Capture the cell that displays the provided text and extract its [x, y] central coordinate. 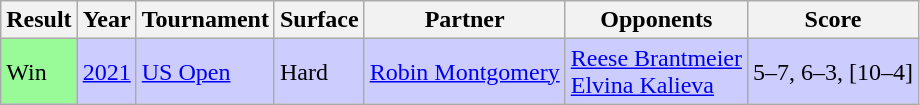
Reese Brantmeier Elvina Kalieva [656, 72]
Surface [319, 20]
Tournament [205, 20]
Score [834, 20]
Robin Montgomery [464, 72]
Win [39, 72]
Result [39, 20]
Hard [319, 72]
Year [106, 20]
5–7, 6–3, [10–4] [834, 72]
2021 [106, 72]
US Open [205, 72]
Partner [464, 20]
Opponents [656, 20]
